Locate the cell with the specified text and output its [x, y] center coordinate. 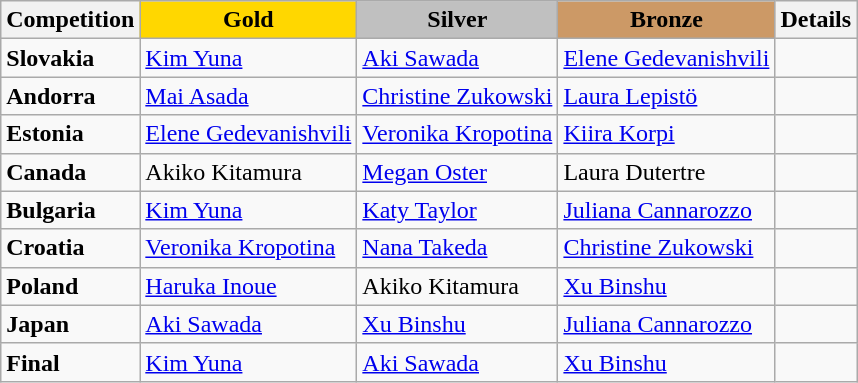
Laura Lepistö [666, 96]
Haruka Inoue [248, 286]
Bronze [666, 20]
Canada [70, 172]
Slovakia [70, 58]
Megan Oster [458, 172]
Katy Taylor [458, 210]
Poland [70, 286]
Competition [70, 20]
Croatia [70, 248]
Gold [248, 20]
Andorra [70, 96]
Kiira Korpi [666, 134]
Silver [458, 20]
Mai Asada [248, 96]
Laura Dutertre [666, 172]
Estonia [70, 134]
Details [816, 20]
Final [70, 362]
Bulgaria [70, 210]
Japan [70, 324]
Nana Takeda [458, 248]
